Detect which cell encompasses the target text, then output its [X, Y] center coordinate. 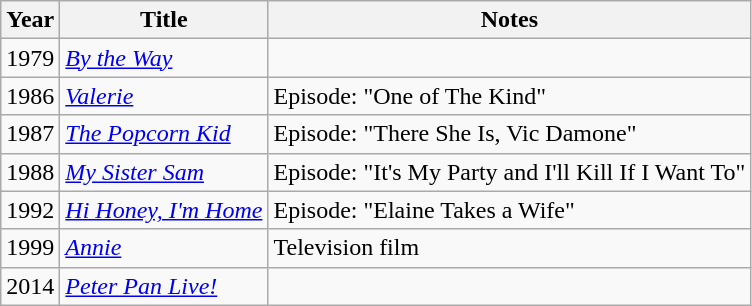
Notes [510, 20]
Annie [164, 248]
The Popcorn Kid [164, 134]
1988 [30, 172]
Valerie [164, 96]
2014 [30, 286]
Hi Honey, I'm Home [164, 210]
Title [164, 20]
By the Way [164, 58]
Episode: "It's My Party and I'll Kill If I Want To" [510, 172]
1986 [30, 96]
Television film [510, 248]
Peter Pan Live! [164, 286]
1987 [30, 134]
Episode: "Elaine Takes a Wife" [510, 210]
Year [30, 20]
1999 [30, 248]
1992 [30, 210]
1979 [30, 58]
Episode: "There She Is, Vic Damone" [510, 134]
Episode: "One of The Kind" [510, 96]
My Sister Sam [164, 172]
